Extract the [x, y] coordinate from the center of the cell holding the provided text.  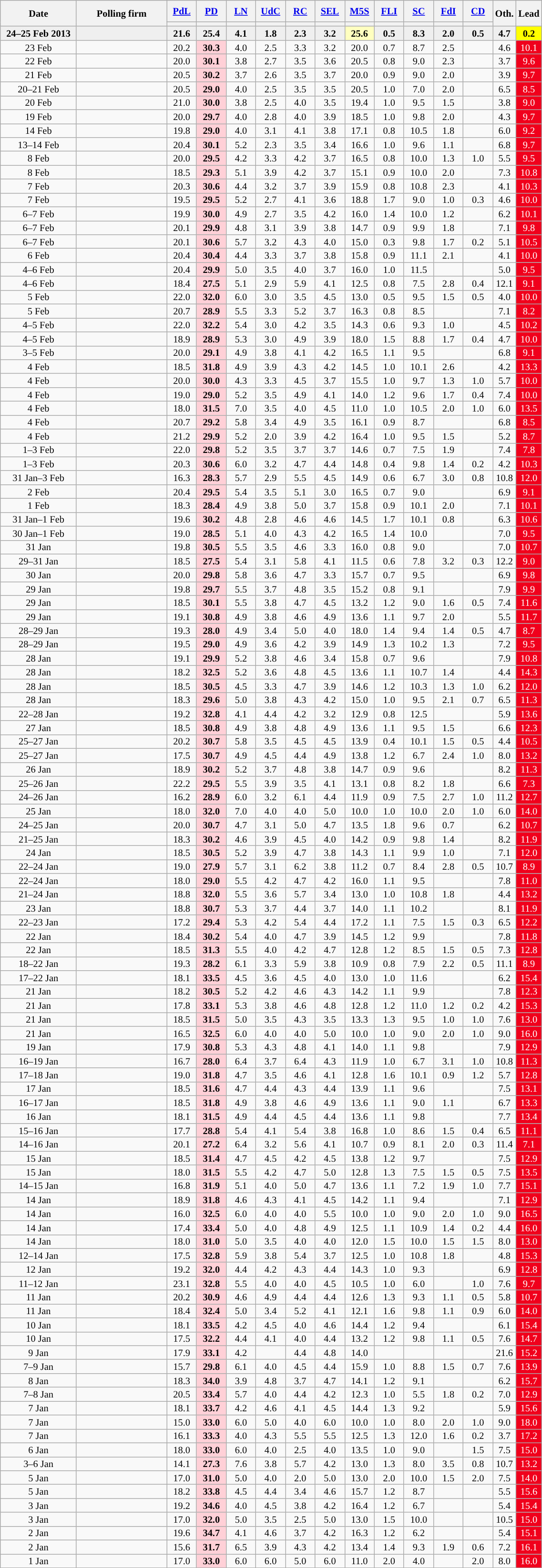
12–14 Jan [39, 1256]
SC [419, 10]
7–9 Jan [39, 1366]
31 Jan–3 Feb [39, 477]
23 Jan [39, 908]
7–8 Jan [39, 1394]
28.4 [211, 505]
17 Jan [39, 1089]
8.4 [419, 866]
25–26 Jan [39, 783]
31.4 [211, 1158]
12.6 [359, 1297]
17.8 [182, 1005]
25.4 [211, 33]
28.5 [211, 533]
27.3 [211, 1463]
29.2 [211, 422]
11.7 [529, 616]
17–22 Jan [39, 977]
11.4 [504, 1144]
Polling firm [122, 13]
6 Jan [39, 1450]
28.2 [211, 963]
24–25 Jan [39, 825]
33.3 [211, 1436]
27.9 [211, 866]
29.6 [211, 699]
29.1 [211, 352]
27.2 [211, 1144]
30.4 [211, 255]
33.8 [211, 1491]
21 Feb [39, 74]
Lead [529, 13]
M5S [359, 10]
1 Feb [39, 505]
3–5 Feb [39, 352]
SEL [330, 10]
17.7 [182, 1130]
14–16 Jan [39, 1144]
9 Jan [39, 1353]
24–26 Jan [39, 797]
30.9 [211, 1297]
22–23 Jan [39, 922]
22.2 [182, 783]
28.8 [211, 1130]
21–24 Jan [39, 895]
31.7 [211, 1547]
16–17 Jan [39, 1102]
16.2 [182, 797]
15–16 Jan [39, 1130]
8 Jan [39, 1380]
31.6 [211, 1089]
FdI [448, 10]
2 Feb [39, 492]
23 Feb [39, 47]
12 Jan [39, 1269]
14–15 Jan [39, 1186]
21.0 [182, 103]
25 Jan [39, 811]
17.1 [359, 131]
19 Feb [39, 116]
FLI [389, 10]
15.5 [359, 380]
6 Feb [39, 255]
17–18 Jan [39, 1075]
21–25 Jan [39, 838]
11.8 [529, 935]
22–28 Jan [39, 714]
20 Feb [39, 103]
26 Jan [39, 769]
31.9 [211, 1186]
14.8 [359, 464]
CD [478, 10]
33.7 [211, 1408]
19 Jan [39, 1047]
14 Feb [39, 131]
24 Jan [39, 853]
29.3 [211, 172]
34.0 [211, 1380]
2.2 [448, 963]
32.4 [211, 1311]
17.4 [182, 1227]
12.7 [529, 797]
PD [211, 10]
19.4 [359, 103]
8.6 [419, 1130]
30 Jan–1 Feb [39, 533]
5.6 [300, 1144]
11–12 Jan [39, 1283]
18–22 Jan [39, 963]
PdL [182, 10]
21.2 [182, 436]
31 Jan [39, 547]
8.3 [419, 33]
UdC [271, 10]
LN [241, 10]
16–19 Jan [39, 1061]
Oth. [504, 13]
31.3 [211, 950]
6.3 [504, 519]
1 Jan [39, 1560]
29–31 Jan [39, 561]
16.7 [182, 1061]
34.7 [211, 1533]
29.4 [211, 922]
19.9 [182, 213]
34.6 [211, 1505]
16.6 [359, 144]
27 Jan [39, 728]
2.4 [448, 755]
28.3 [211, 477]
30 Jan [39, 574]
16 Jan [39, 1116]
Date [39, 13]
3–6 Jan [39, 1463]
24–25 Feb 2013 [39, 33]
25.6 [359, 33]
22 Feb [39, 61]
30.3 [211, 47]
20–21 Feb [39, 89]
13–14 Feb [39, 144]
23.1 [182, 1283]
31 Jan–1 Feb [39, 519]
RC [300, 10]
10.6 [529, 519]
